Search for the cell housing the specified text and yield its (x, y) center coordinate. 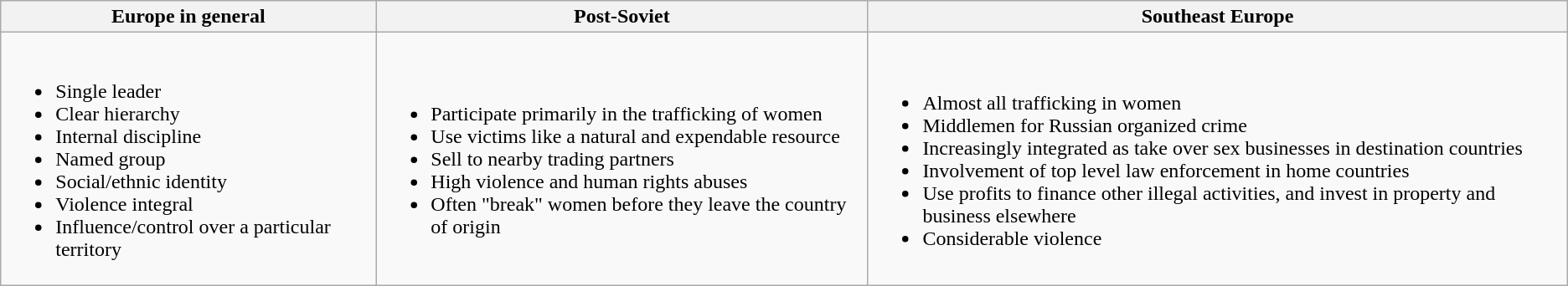
Post-Soviet (622, 17)
Europe in general (188, 17)
Southeast Europe (1218, 17)
Single leaderClear hierarchyInternal disciplineNamed groupSocial/ethnic identityViolence integralInfluence/control over a particular territory (188, 159)
